Search for the cell housing the specified text and yield its [x, y] center coordinate. 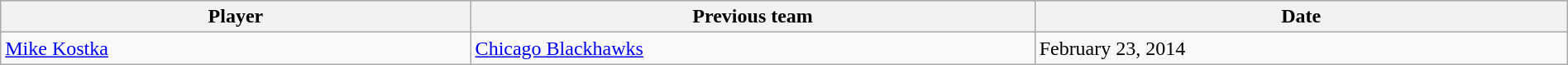
Player [236, 17]
Date [1301, 17]
Mike Kostka [236, 48]
Previous team [753, 17]
Chicago Blackhawks [753, 48]
February 23, 2014 [1301, 48]
